Search for the cell housing the specified text and yield its (X, Y) center coordinate. 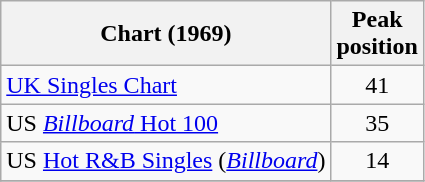
UK Singles Chart (166, 85)
Peakposition (377, 34)
US Billboard Hot 100 (166, 123)
14 (377, 161)
35 (377, 123)
US Hot R&B Singles (Billboard) (166, 161)
41 (377, 85)
Chart (1969) (166, 34)
